Pinpoint the cell where the given text exists, returning its [x, y] midpoint coordinate. 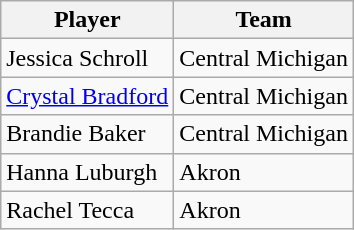
Brandie Baker [88, 134]
Hanna Luburgh [88, 172]
Jessica Schroll [88, 58]
Team [264, 20]
Player [88, 20]
Crystal Bradford [88, 96]
Rachel Tecca [88, 210]
